Find where the given text appears and provide that cell's center as (x, y) coordinate. 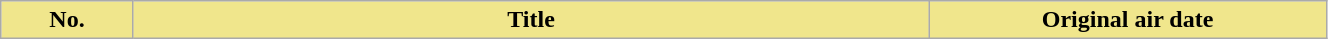
Title (530, 20)
Original air date (1128, 20)
No. (68, 20)
